Locate the cell with the specified text and output its (X, Y) center coordinate. 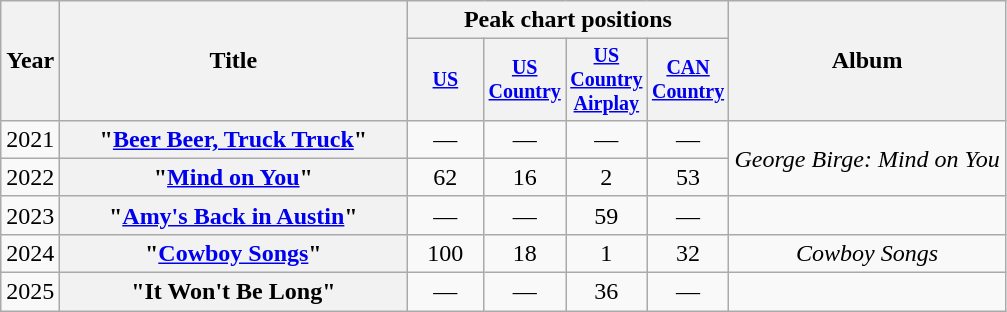
US Country (525, 80)
"It Won't Be Long" (234, 292)
18 (525, 253)
Title (234, 61)
"Mind on You" (234, 177)
2023 (30, 215)
"Beer Beer, Truck Truck" (234, 139)
2 (607, 177)
2021 (30, 139)
"Cowboy Songs" (234, 253)
2025 (30, 292)
Cowboy Songs (867, 253)
59 (607, 215)
32 (688, 253)
CAN Country (688, 80)
2024 (30, 253)
US Country Airplay (607, 80)
Peak chart positions (568, 20)
1 (607, 253)
100 (446, 253)
George Birge: Mind on You (867, 158)
"Amy's Back in Austin" (234, 215)
Album (867, 61)
Year (30, 61)
36 (607, 292)
62 (446, 177)
16 (525, 177)
2022 (30, 177)
53 (688, 177)
US (446, 80)
